Return the [x, y] coordinate for the center point of the cell that contains the specified text.  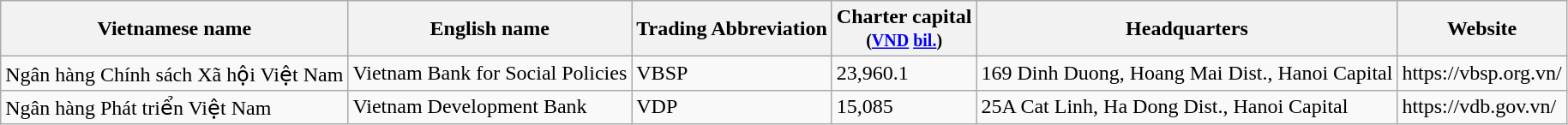
Ngân hàng Chính sách Xã hội Việt Nam [175, 74]
Vietnamese name [175, 29]
https://vdb.gov.vn/ [1481, 107]
Ngân hàng Phát triển Việt Nam [175, 107]
https://vbsp.org.vn/ [1481, 74]
Vietnam Bank for Social Policies [490, 74]
VDP [732, 107]
Website [1481, 29]
Charter capital(VND bil.) [904, 29]
25A Cat Linh, Ha Dong Dist., Hanoi Capital [1187, 107]
15,085 [904, 107]
VBSP [732, 74]
Vietnam Development Bank [490, 107]
Trading Abbreviation [732, 29]
23,960.1 [904, 74]
169 Dinh Duong, Hoang Mai Dist., Hanoi Capital [1187, 74]
Headquarters [1187, 29]
English name [490, 29]
